Return the (x, y) coordinate for the center point of the cell that contains the specified text.  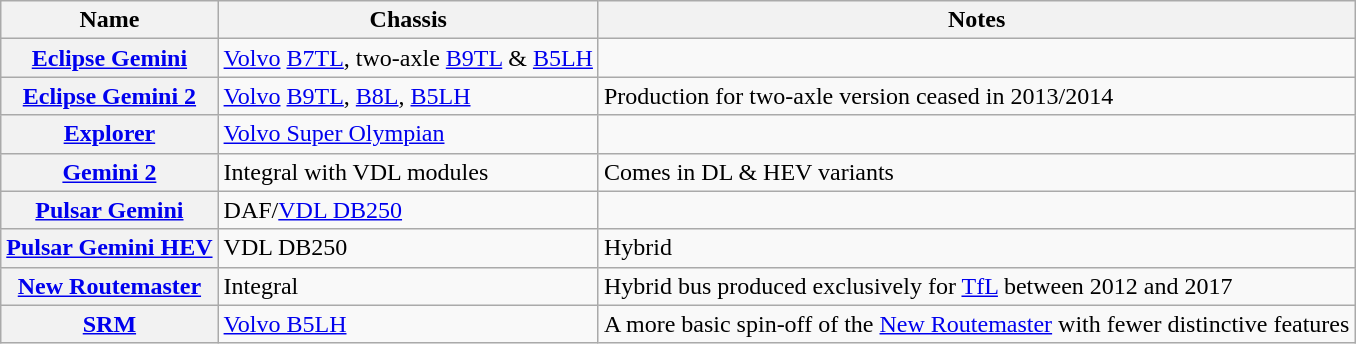
Pulsar Gemini (110, 210)
New Routemaster (110, 286)
Comes in DL & HEV variants (976, 172)
Gemini 2 (110, 172)
Integral (408, 286)
A more basic spin-off of the New Routemaster with fewer distinctive features (976, 324)
Eclipse Gemini 2 (110, 96)
Volvo B7TL, two-axle B9TL & B5LH (408, 58)
Integral with VDL modules (408, 172)
Name (110, 20)
Production for two-axle version ceased in 2013/2014 (976, 96)
Volvo Super Olympian (408, 134)
Chassis (408, 20)
Volvo B9TL, B8L, B5LH (408, 96)
VDL DB250 (408, 248)
Eclipse Gemini (110, 58)
Explorer (110, 134)
Notes (976, 20)
SRM (110, 324)
Pulsar Gemini HEV (110, 248)
Hybrid bus produced exclusively for TfL between 2012 and 2017 (976, 286)
Hybrid (976, 248)
DAF/VDL DB250 (408, 210)
Volvo B5LH (408, 324)
